Find where the given text appears and provide that cell's center as (x, y) coordinate. 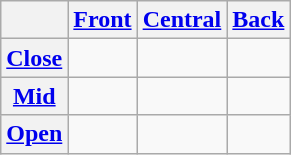
Central (182, 20)
Front (102, 20)
Close (34, 58)
Mid (34, 96)
Back (258, 20)
Open (34, 134)
